Extract the [x, y] coordinate from the center of the cell holding the provided text.  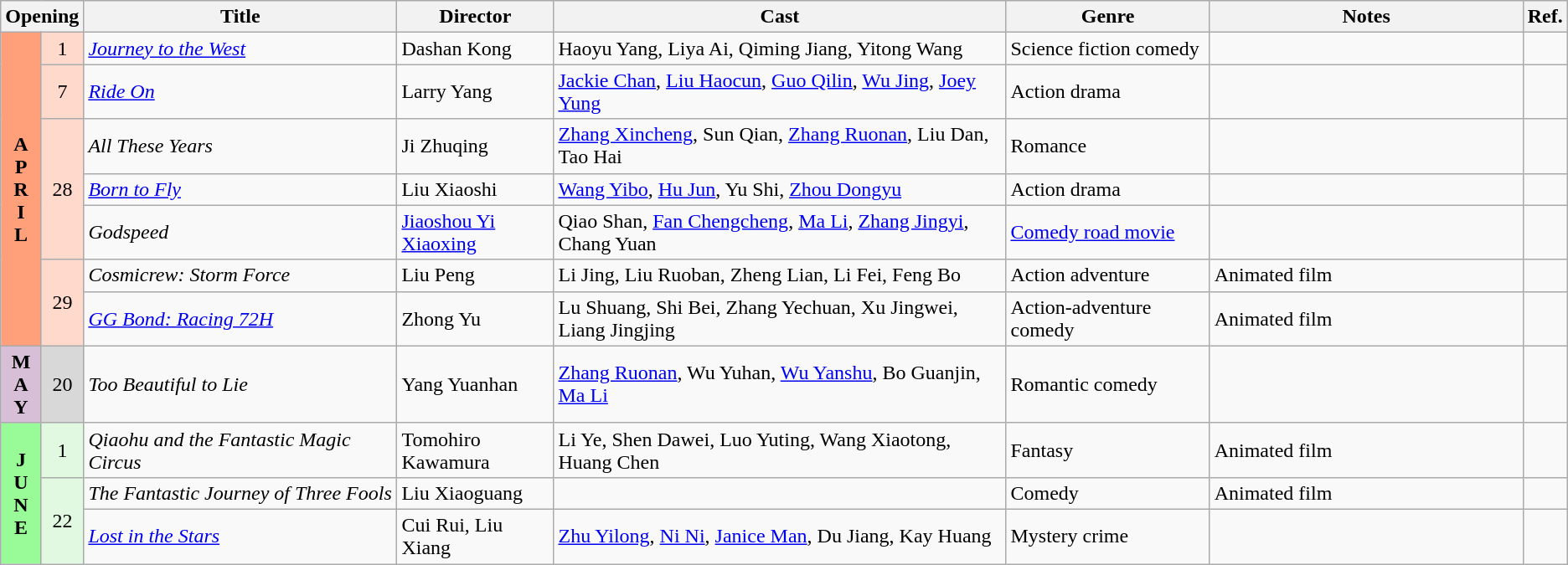
Notes [1366, 17]
Cui Rui, Liu Xiang [476, 536]
APRIL [22, 189]
Wang Yibo, Hu Jun, Yu Shi, Zhou Dongyu [780, 189]
Ji Zhuqing [476, 146]
Liu Xiaoshi [476, 189]
Lu Shuang, Shi Bei, Zhang Yechuan, Xu Jingwei, Liang Jingjing [780, 318]
Li Jing, Liu Ruoban, Zheng Lian, Li Fei, Feng Bo [780, 275]
Liu Peng [476, 275]
Too Beautiful to Lie [240, 384]
Jackie Chan, Liu Haocun, Guo Qilin, Wu Jing, Joey Yung [780, 92]
Lost in the Stars [240, 536]
Tomohiro Kawamura [476, 450]
29 [62, 303]
Romance [1107, 146]
Science fiction comedy [1107, 49]
Comedy [1107, 493]
Godspeed [240, 233]
Zhang Ruonan, Wu Yuhan, Wu Yanshu, Bo Guanjin, Ma Li [780, 384]
Yang Yuanhan [476, 384]
28 [62, 189]
Mystery crime [1107, 536]
20 [62, 384]
7 [62, 92]
Li Ye, Shen Dawei, Luo Yuting, Wang Xiaotong, Huang Chen [780, 450]
Liu Xiaoguang [476, 493]
JUNE [22, 493]
Cosmicrew: Storm Force [240, 275]
Zhang Xincheng, Sun Qian, Zhang Ruonan, Liu Dan, Tao Hai [780, 146]
Director [476, 17]
22 [62, 521]
Romantic comedy [1107, 384]
Journey to the West [240, 49]
The Fantastic Journey of Three Fools [240, 493]
Jiaoshou Yi Xiaoxing [476, 233]
Qiao Shan, Fan Chengcheng, Ma Li, Zhang Jingyi, Chang Yuan [780, 233]
Zhong Yu [476, 318]
Larry Yang [476, 92]
Ref. [1545, 17]
Opening [42, 17]
Comedy road movie [1107, 233]
MAY [22, 384]
All These Years [240, 146]
Fantasy [1107, 450]
Dashan Kong [476, 49]
Born to Fly [240, 189]
GG Bond: Racing 72H [240, 318]
Haoyu Yang, Liya Ai, Qiming Jiang, Yitong Wang [780, 49]
Zhu Yilong, Ni Ni, Janice Man, Du Jiang, Kay Huang [780, 536]
Genre [1107, 17]
Action-adventure comedy [1107, 318]
Ride On [240, 92]
Qiaohu and the Fantastic Magic Circus [240, 450]
Title [240, 17]
Action adventure [1107, 275]
Cast [780, 17]
